Identify which cell holds the provided text, then report its [X, Y] central coordinate. 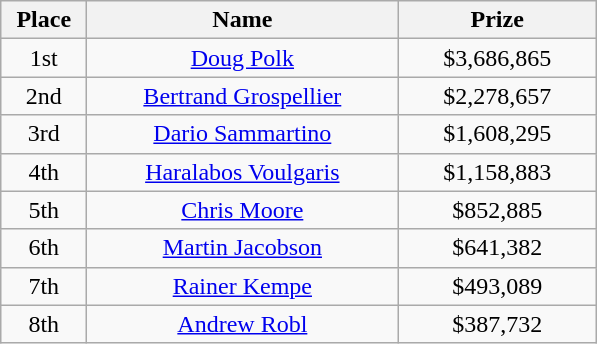
Prize [498, 20]
$852,885 [498, 210]
$387,732 [498, 324]
Martin Jacobson [242, 248]
Place [44, 20]
Dario Sammartino [242, 134]
3rd [44, 134]
Chris Moore [242, 210]
Haralabos Voulgaris [242, 172]
1st [44, 58]
$641,382 [498, 248]
Bertrand Grospellier [242, 96]
2nd [44, 96]
Doug Polk [242, 58]
8th [44, 324]
$3,686,865 [498, 58]
$493,089 [498, 286]
6th [44, 248]
Rainer Kempe [242, 286]
7th [44, 286]
$2,278,657 [498, 96]
Andrew Robl [242, 324]
$1,608,295 [498, 134]
5th [44, 210]
4th [44, 172]
$1,158,883 [498, 172]
Name [242, 20]
